Provide the (X, Y) coordinate of the cell's center where the given text is located.  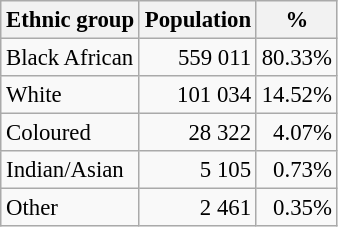
Indian/Asian (70, 170)
Other (70, 208)
Coloured (70, 133)
101 034 (198, 95)
80.33% (296, 58)
Population (198, 20)
0.35% (296, 208)
0.73% (296, 170)
5 105 (198, 170)
2 461 (198, 208)
28 322 (198, 133)
4.07% (296, 133)
Black African (70, 58)
559 011 (198, 58)
Ethnic group (70, 20)
White (70, 95)
14.52% (296, 95)
% (296, 20)
